Output the (x, y) coordinate of the center of the cell containing the given text.  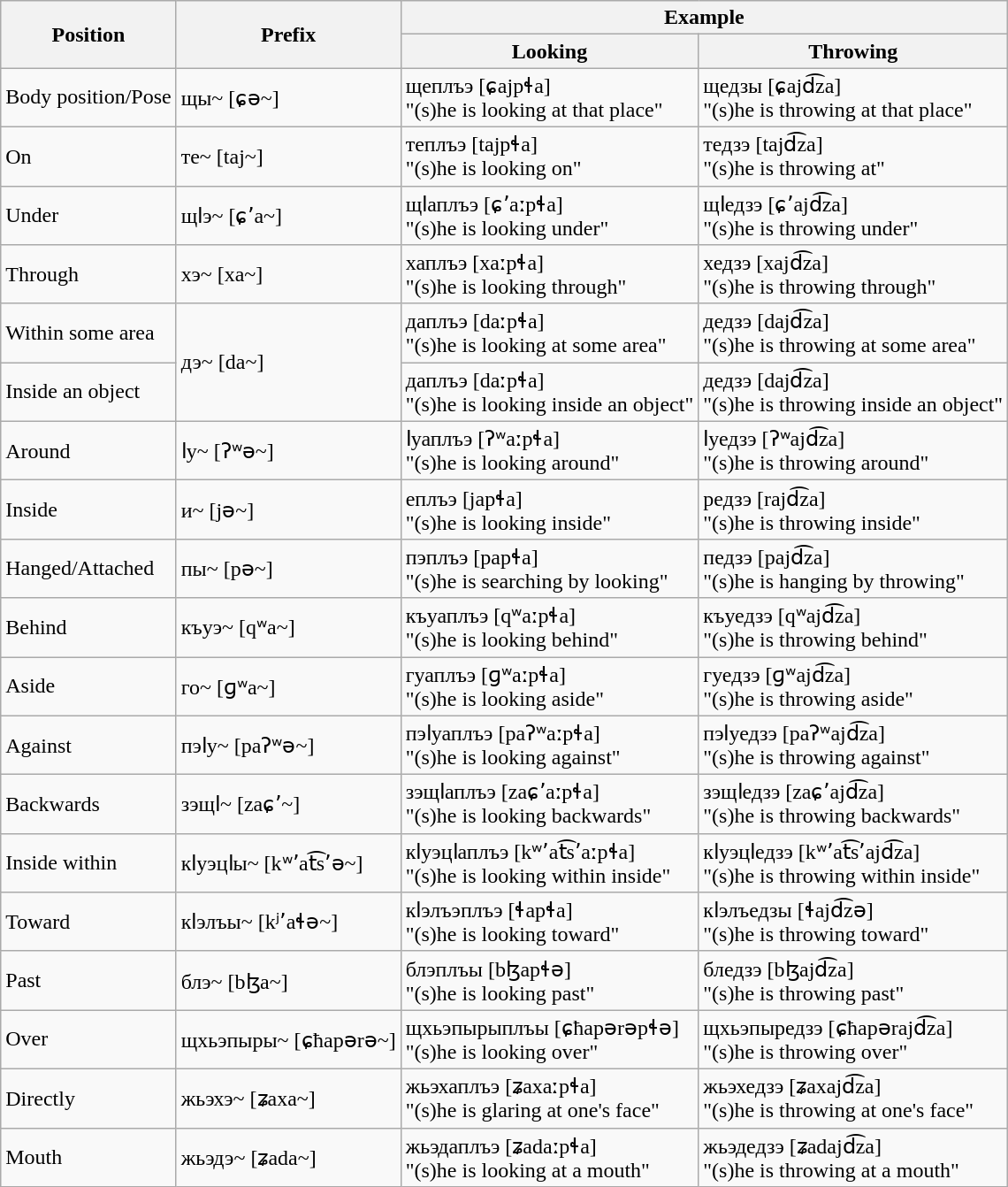
блэ~ [bɮa~] (288, 980)
жьэхэ~ [ʑaxa~] (288, 1099)
кӏуэцӏы~ [kʷʼat͡sʼə~] (288, 863)
педзэ [pajd͡za] "(s)he is hanging by throwing" (853, 568)
редзэ [rajd͡za] "(s)he is throwing inside" (853, 509)
On (88, 156)
Under (88, 216)
Over (88, 1040)
жьэхаплъэ [ʑaxaːpɬa] "(s)he is glaring at one's face" (550, 1099)
Body position/Pose (88, 97)
зэщӏ~ [zaɕʼ~] (288, 805)
зэщӏаплъэ [zaɕʼaːpɬa] "(s)he is looking backwards" (550, 805)
щӏедзэ [ɕʼajd͡za] "(s)he is throwing under" (853, 216)
къуаплъэ [qʷaːpɬa] "(s)he is looking behind" (550, 628)
щхьэпыредзэ [ɕħapərajd͡za] "(s)he is throwing over" (853, 1040)
дэ~ [da~] (288, 363)
ӏуедзэ [ʔʷajd͡za] "(s)he is throwing around" (853, 451)
щы~ [ɕə~] (288, 97)
хэ~ [xa~] (288, 274)
пэӏу~ [paʔʷə~] (288, 745)
кӏэлъэплъэ [ɬapɬa] "(s)he is looking toward" (550, 922)
го~ [ɡʷa~] (288, 686)
ӏу~ [ʔʷə~] (288, 451)
къуэ~ [qʷa~] (288, 628)
Behind (88, 628)
гуедзэ [ɡʷajd͡za] "(s)he is throwing aside" (853, 686)
кӏуэцӏаплъэ [kʷʼat͡sʼaːpɬa] "(s)he is looking within inside" (550, 863)
пэӏуаплъэ [paʔʷaːpɬa] "(s)he is looking against" (550, 745)
пы~ [pə~] (288, 568)
Hanged/Attached (88, 568)
Prefix (288, 34)
щедзы [ɕajd͡za] "(s)he is throwing at that place" (853, 97)
гуаплъэ [ɡʷaːpɬa] "(s)he is looking aside" (550, 686)
хаплъэ [xaːpɬa] "(s)he is looking through" (550, 274)
бледзэ [bɮajd͡za] "(s)he is throwing past" (853, 980)
тедзэ [tajd͡za] "(s)he is throwing at" (853, 156)
Example (704, 18)
дедзэ [dajd͡za] "(s)he is throwing at some area" (853, 333)
Around (88, 451)
Inside an object (88, 393)
даплъэ [daːpɬa] "(s)he is looking at some area" (550, 333)
Throwing (853, 51)
жьэдэ~ [ʑada~] (288, 1157)
Backwards (88, 805)
щӏаплъэ [ɕʼaːpɬa] "(s)he is looking under" (550, 216)
Through (88, 274)
жьэдедзэ [ʑadajd͡za] "(s)he is throwing at a mouth" (853, 1157)
жьэхедзэ [ʑaxajd͡za] "(s)he is throwing at one's face" (853, 1099)
щхьэпырыплъы [ɕħapərəpɬə] "(s)he is looking over" (550, 1040)
щӏэ~ [ɕʼa~] (288, 216)
Mouth (88, 1157)
даплъэ [daːpɬa] "(s)he is looking inside an object" (550, 393)
Past (88, 980)
Inside within (88, 863)
дедзэ [dajd͡za] "(s)he is throwing inside an object" (853, 393)
теплъэ [tajpɬa] "(s)he is looking on" (550, 156)
и~ [jə~] (288, 509)
ӏуаплъэ [ʔʷaːpɬa] "(s)he is looking around" (550, 451)
щхьэпыры~ [ɕħapərə~] (288, 1040)
Aside (88, 686)
Directly (88, 1099)
Against (88, 745)
Toward (88, 922)
къуедзэ [qʷajd͡za] "(s)he is throwing behind" (853, 628)
пэплъэ [papɬa] "(s)he is searching by looking" (550, 568)
Position (88, 34)
те~ [taj~] (288, 156)
Within some area (88, 333)
кӏэлъы~ [kʲʼaɬə~] (288, 922)
пэӏуедзэ [paʔʷajd͡za] "(s)he is throwing against" (853, 745)
жьэдаплъэ [ʑadaːpɬa] "(s)he is looking at a mouth" (550, 1157)
хедзэ [xajd͡za] "(s)he is throwing through" (853, 274)
зэщӏедзэ [zaɕʼajd͡za] "(s)he is throwing backwards" (853, 805)
Looking (550, 51)
кӏуэцӏедзэ [kʷʼat͡sʼajd͡za] "(s)he is throwing within inside" (853, 863)
еплъэ [japɬa] "(s)he is looking inside" (550, 509)
щеплъэ [ɕajpɬa] "(s)he is looking at that place" (550, 97)
кӏэлъедзы [ɬajd͡zə] "(s)he is throwing toward" (853, 922)
блэплъы [bɮapɬə] "(s)he is looking past" (550, 980)
Inside (88, 509)
